Locate the cell with the specified text and output its [x, y] center coordinate. 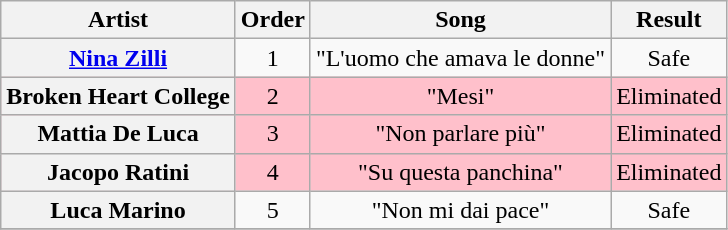
3 [272, 134]
Artist [118, 20]
1 [272, 58]
4 [272, 172]
Jacopo Ratini [118, 172]
Luca Marino [118, 210]
"L'uomo che amava le donne" [460, 58]
Broken Heart College [118, 96]
Nina Zilli [118, 58]
Song [460, 20]
"Su questa panchina" [460, 172]
Result [669, 20]
Order [272, 20]
Mattia De Luca [118, 134]
2 [272, 96]
"Non parlare più" [460, 134]
"Mesi" [460, 96]
"Non mi dai pace" [460, 210]
5 [272, 210]
